Determine the (x, y) coordinate at the center of the cell enclosing the given text.  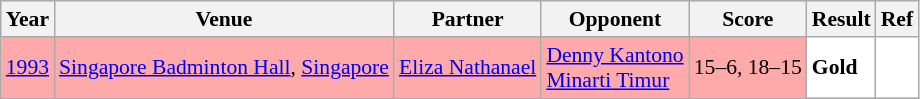
Result (842, 19)
Score (748, 19)
Ref (897, 19)
Year (28, 19)
Partner (468, 19)
Singapore Badminton Hall, Singapore (224, 68)
1993 (28, 68)
Denny Kantono Minarti Timur (614, 68)
Gold (842, 68)
Opponent (614, 19)
15–6, 18–15 (748, 68)
Venue (224, 19)
Eliza Nathanael (468, 68)
